Detect which cell encompasses the target text, then output its [X, Y] center coordinate. 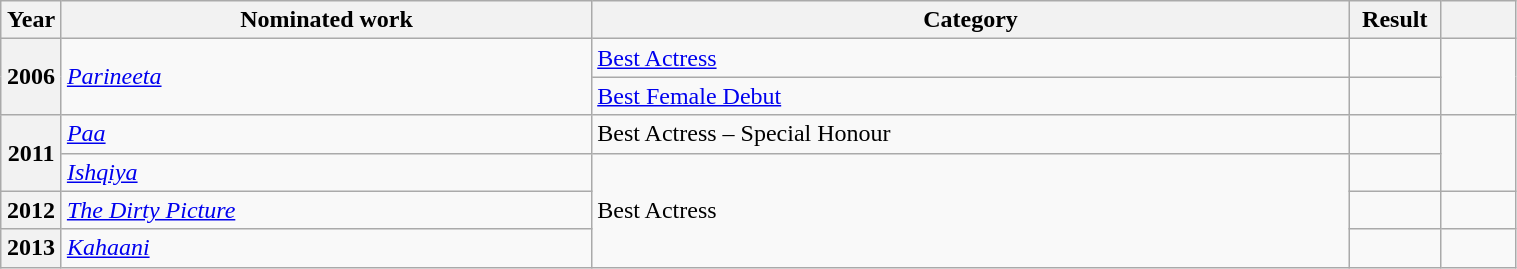
Parineeta [326, 77]
2012 [32, 210]
The Dirty Picture [326, 210]
Paa [326, 134]
Kahaani [326, 248]
Best Female Debut [971, 96]
Result [1394, 20]
2006 [32, 77]
Nominated work [326, 20]
Year [32, 20]
Best Actress – Special Honour [971, 134]
Ishqiya [326, 172]
Category [971, 20]
2013 [32, 248]
2011 [32, 153]
